Determine the (x, y) coordinate at the center of the cell enclosing the given text.  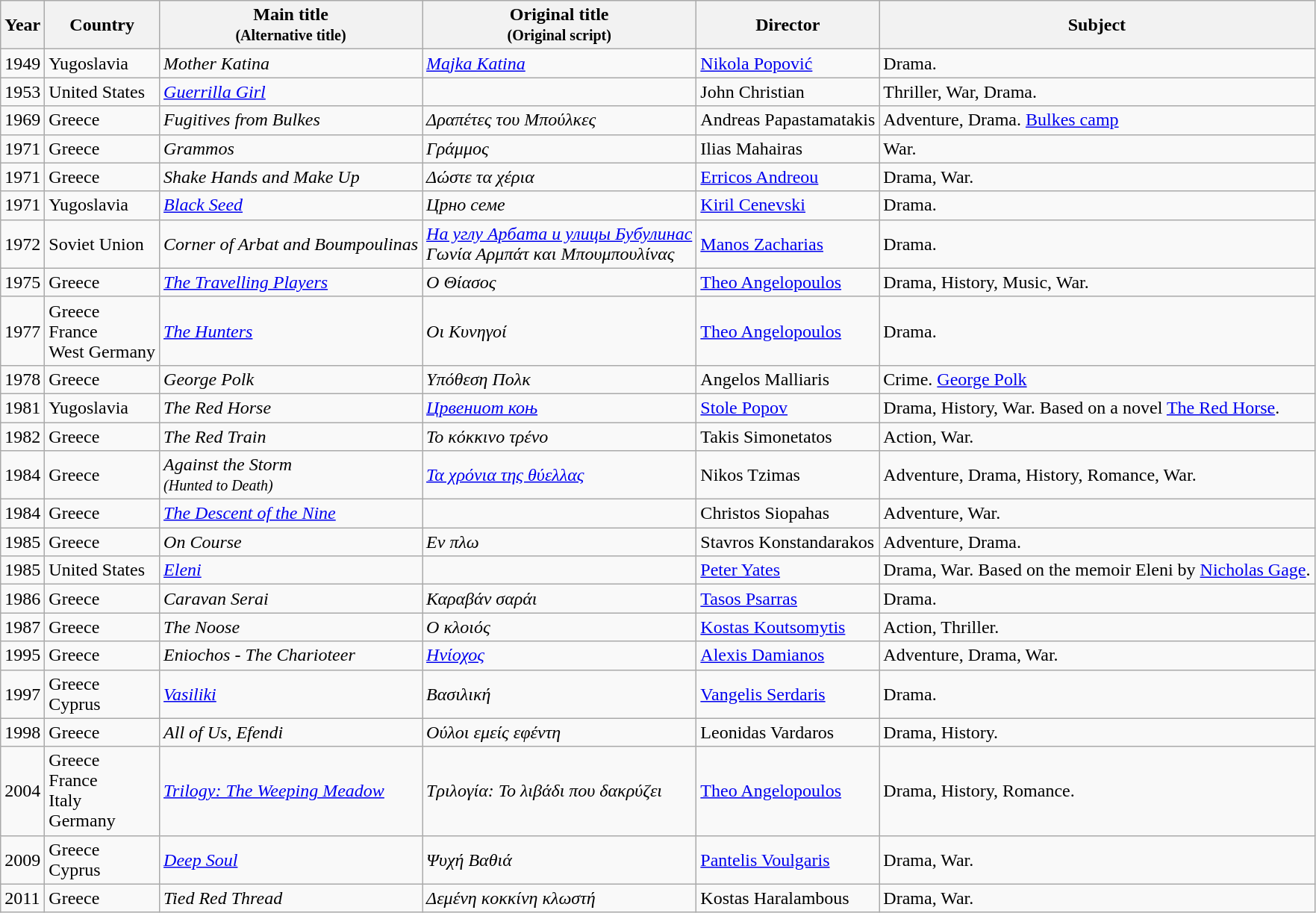
Црвениот коњ (560, 408)
Year (22, 25)
Drama, War. Based on the memoir Eleni by Nicholas Gage. (1097, 570)
1972 (22, 243)
Against the Storm(Hunted to Death) (291, 475)
George Polk (291, 379)
The Descent of the Nine (291, 514)
1953 (22, 92)
Drama, History, Music, War. (1097, 282)
Δώστε τα χέρια (560, 177)
2009 (22, 860)
Ilias Mahairas (788, 149)
Leonidas Vardaros (788, 732)
Kostas Haralambous (788, 898)
Eniochos - The Charioteer (291, 655)
Country (102, 25)
2011 (22, 898)
Stavros Konstandarakos (788, 542)
1995 (22, 655)
Crime. George Polk (1097, 379)
Stole Popov (788, 408)
John Christian (788, 92)
Δεμένη κοκκίνη κλωστή (560, 898)
Καραβάν σαράι (560, 599)
Ηνίοχος (560, 655)
Peter Yates (788, 570)
Ούλοι εμείς εφέντη (560, 732)
Γράμμος (560, 149)
1975 (22, 282)
The Noose (291, 627)
Soviet Union (102, 243)
Τριλογία: Το λιβάδι που δακρύζει (560, 791)
Director (788, 25)
1949 (22, 63)
1981 (22, 408)
Black Seed (291, 205)
All of Us, Efendi (291, 732)
Caravan Serai (291, 599)
Το κόκκινο τρένο (560, 437)
Δραπέτες του Μπούλκες (560, 120)
Grammos (291, 149)
Υπόθεση Πολκ (560, 379)
Adventure, Drama, History, Romance, War. (1097, 475)
Adventure, War. (1097, 514)
Takis Simonetatos (788, 437)
Vasiliki (291, 694)
Adventure, Drama. Bulkes camp (1097, 120)
Црно семе (560, 205)
The Red Horse (291, 408)
Ο Θίασος (560, 282)
Action, War. (1097, 437)
1978 (22, 379)
Βασιλική (560, 694)
Mother Katina (291, 63)
2004 (22, 791)
Pantelis Voulgaris (788, 860)
Majka Katina (560, 63)
Tied Red Thread (291, 898)
Adventure, Drama, War. (1097, 655)
Manos Zacharias (788, 243)
Kostas Koutsomytis (788, 627)
1982 (22, 437)
Angelos Malliaris (788, 379)
Adventure, Drama. (1097, 542)
Fugitives from Bulkes (291, 120)
1977 (22, 331)
Action, Thriller. (1097, 627)
1986 (22, 599)
Christos Siopahas (788, 514)
Τα χρόνια της θύελλας (560, 475)
Οι Κυνηγοί (560, 331)
Trilogy: The Weeping Meadow (291, 791)
1998 (22, 732)
The Red Train (291, 437)
Εν πλω (560, 542)
Drama, History. (1097, 732)
Andreas Papastamatakis (788, 120)
Subject (1097, 25)
Deep Soul (291, 860)
Kiril Cenevski (788, 205)
Erricos Andreou (788, 177)
Ο κλοιός (560, 627)
Drama, History, War. Based on a novel The Red Horse. (1097, 408)
Original title(Original script) (560, 25)
War. (1097, 149)
Guerrilla Girl (291, 92)
1997 (22, 694)
Drama, History, Romance. (1097, 791)
On Course (291, 542)
GreeceFranceItalyGermany (102, 791)
Nikos Tzimas (788, 475)
The Travelling Players (291, 282)
Tasos Psarras (788, 599)
Thriller, War, Drama. (1097, 92)
Shake Hands and Make Up (291, 177)
Eleni (291, 570)
Vangelis Serdaris (788, 694)
Alexis Damianos (788, 655)
На углу Арбата и улицы БубулинасΓωνία Αρμπάτ και Μπουμπουλίνας (560, 243)
Corner of Arbat and Boumpoulinas (291, 243)
1969 (22, 120)
Main title(Alternative title) (291, 25)
Ψυχή Βαθιά (560, 860)
GreeceFranceWest Germany (102, 331)
Nikola Popović (788, 63)
1987 (22, 627)
The Hunters (291, 331)
